Provide the [x, y] coordinate of the cell's center where the given text is located.  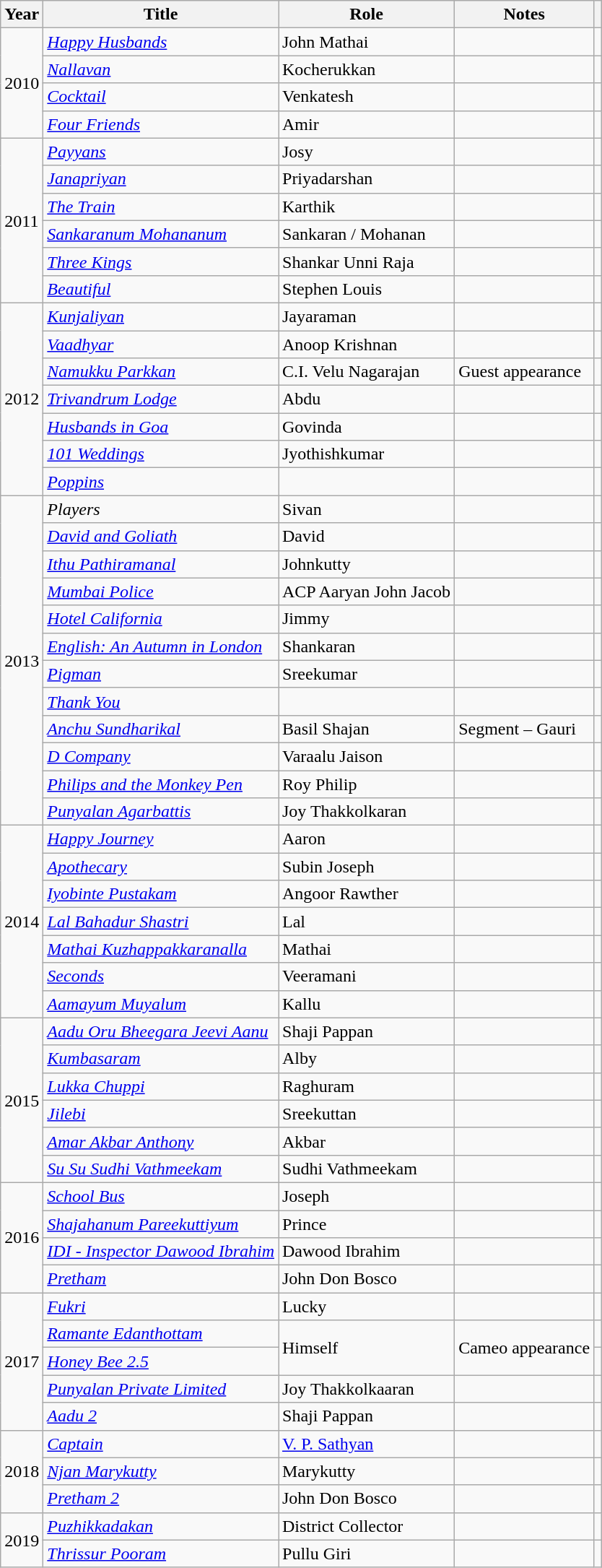
Akbar [367, 1141]
Sreekumar [367, 674]
2013 [22, 660]
Role [367, 14]
Puzhikkadakan [161, 1526]
2019 [22, 1540]
Shankar Unni Raja [367, 261]
Anchu Sundharikal [161, 729]
2017 [22, 1361]
Sudhi Vathmeekam [367, 1169]
Kumbasaram [161, 1059]
Players [161, 509]
Trivandrum Lodge [161, 399]
Nallavan [161, 69]
Captain [161, 1444]
Cocktail [161, 97]
V. P. Sathyan [367, 1444]
Sivan [367, 509]
2011 [22, 220]
IDI - Inspector Dawood Ibrahim [161, 1252]
School Bus [161, 1196]
Janapriyan [161, 179]
Lukka Chuppi [161, 1086]
Philips and the Monkey Pen [161, 784]
101 Weddings [161, 454]
Lal Bahadur Shastri [161, 922]
Jimmy [367, 619]
Pigman [161, 674]
Namukku Parkkan [161, 372]
Happy Journey [161, 839]
Amar Akbar Anthony [161, 1141]
Shajahanum Pareekuttiyum [161, 1224]
Happy Husbands [161, 42]
Hotel California [161, 619]
Thrissur Pooram [161, 1554]
Subin Joseph [367, 867]
Aaron [367, 839]
Govinda [367, 427]
Roy Philip [367, 784]
2018 [22, 1471]
2015 [22, 1100]
Vaadhyar [161, 345]
Alby [367, 1059]
Three Kings [161, 261]
Pretham [161, 1279]
Lucky [367, 1307]
Aadu 2 [161, 1416]
Kocherukkan [367, 69]
District Collector [367, 1526]
Kunjaliyan [161, 316]
Husbands in Goa [161, 427]
David and Goliath [161, 537]
Kallu [367, 1004]
Marykutty [367, 1471]
Aamayum Muyalum [161, 1004]
Punyalan Private Limited [161, 1389]
Pullu Giri [367, 1554]
Josy [367, 152]
Johnkutty [367, 564]
Four Friends [161, 124]
Thank You [161, 701]
ACP Aaryan John Jacob [367, 592]
Year [22, 14]
Cameo appearance [524, 1348]
Mathai [367, 949]
Priyadarshan [367, 179]
Lal [367, 922]
Joy Thakkolkaran [367, 812]
Angoor Rawther [367, 894]
John Mathai [367, 42]
Prince [367, 1224]
Fukri [161, 1307]
Guest appearance [524, 372]
Pretham 2 [161, 1499]
Amir [367, 124]
English: An Autumn in London [161, 646]
Mathai Kuzhappakkaranalla [161, 949]
Jilebi [161, 1114]
2012 [22, 399]
Ramante Edanthottam [161, 1334]
Notes [524, 14]
Stephen Louis [367, 289]
Punyalan Agarbattis [161, 812]
Shankaran [367, 646]
The Train [161, 207]
Anoop Krishnan [367, 345]
Apothecary [161, 867]
Segment – Gauri [524, 729]
Raghuram [367, 1086]
Iyobinte Pustakam [161, 894]
Karthik [367, 207]
Beautiful [161, 289]
2014 [22, 922]
Honey Bee 2.5 [161, 1361]
Title [161, 14]
Jyothishkumar [367, 454]
Varaalu Jaison [367, 756]
Mumbai Police [161, 592]
Joy Thakkolkaaran [367, 1389]
Sankaranum Mohananum [161, 234]
Njan Marykutty [161, 1471]
Su Su Sudhi Vathmeekam [161, 1169]
Abdu [367, 399]
D Company [161, 756]
Jayaraman [367, 316]
Sreekuttan [367, 1114]
Venkatesh [367, 97]
2010 [22, 83]
2016 [22, 1237]
David [367, 537]
Dawood Ibrahim [367, 1252]
Joseph [367, 1196]
Ithu Pathiramanal [161, 564]
Aadu Oru Bheegara Jeevi Aanu [161, 1031]
Sankaran / Mohanan [367, 234]
Seconds [161, 976]
C.I. Velu Nagarajan [367, 372]
Poppins [161, 482]
Payyans [161, 152]
Himself [367, 1348]
Veeramani [367, 976]
Basil Shajan [367, 729]
